Pinpoint the cell where the given text exists, returning its (X, Y) midpoint coordinate. 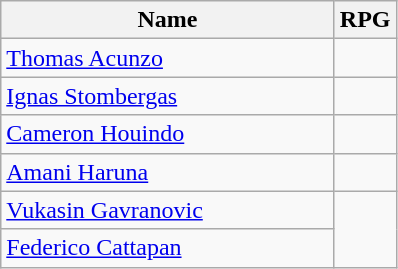
Amani Haruna (168, 172)
Ignas Stombergas (168, 96)
Federico Cattapan (168, 248)
Name (168, 20)
RPG (365, 20)
Vukasin Gavranovic (168, 210)
Cameron Houindo (168, 134)
Thomas Acunzo (168, 58)
